Return the [x, y] coordinate for the center point of the cell that contains the specified text.  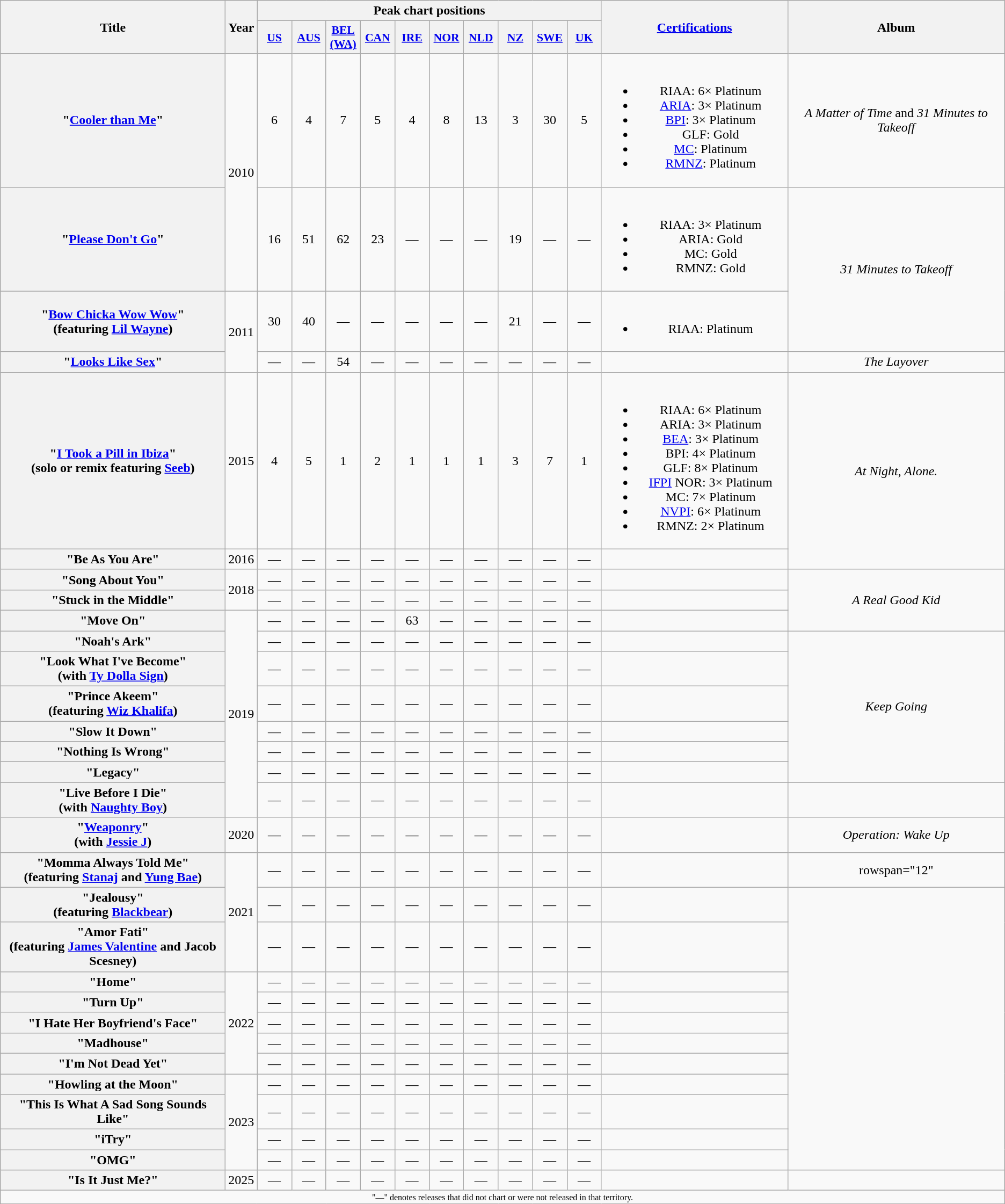
2020 [242, 835]
NOR [447, 38]
Operation: Wake Up [896, 835]
2018 [242, 590]
Peak chart positions [429, 11]
CAN [377, 38]
Certifications [695, 27]
"Nothing Is Wrong" [113, 752]
63 [412, 620]
"Is It Just Me?" [113, 1180]
RIAA: 3× PlatinumARIA: GoldMC: GoldRMNZ: Gold [695, 239]
"Amor Fati" (featuring James Valentine and Jacob Scesney) [113, 947]
UK [584, 38]
2022 [242, 1022]
2021 [242, 912]
"Prince Akeem" (featuring Wiz Khalifa) [113, 703]
SWE [550, 38]
The Layover [896, 362]
"Stuck in the Middle" [113, 600]
16 [274, 239]
"Turn Up" [113, 1002]
"Be As You Are" [113, 559]
"I'm Not Dead Yet" [113, 1063]
NLD [481, 38]
"Legacy" [113, 772]
"Looks Like Sex" [113, 362]
A Real Good Kid [896, 600]
US [274, 38]
2015 [242, 461]
Year [242, 27]
A Matter of Time and 31 Minutes to Takeoff [896, 120]
"Look What I've Become" (with Ty Dolla Sign) [113, 669]
13 [481, 120]
21 [515, 321]
IRE [412, 38]
23 [377, 239]
2025 [242, 1180]
Title [113, 27]
"This Is What A Sad Song Sounds Like" [113, 1112]
"Live Before I Die" (with Naughty Boy) [113, 800]
"I Took a Pill in Ibiza"(solo or remix featuring Seeb) [113, 461]
40 [309, 321]
2011 [242, 332]
"iTry" [113, 1140]
6 [274, 120]
BEL (WA) [343, 38]
51 [309, 239]
"Please Don't Go" [113, 239]
8 [447, 120]
"Madhouse" [113, 1043]
19 [515, 239]
"Home" [113, 982]
"I Hate Her Boyfriend's Face" [113, 1022]
"Weaponry" (with Jessie J) [113, 835]
"Move On" [113, 620]
2019 [242, 714]
2023 [242, 1122]
"Howling at the Moon" [113, 1084]
"Jealousy" (featuring Blackbear) [113, 904]
"Bow Chicka Wow Wow"(featuring Lil Wayne) [113, 321]
62 [343, 239]
NZ [515, 38]
"Song About You" [113, 579]
RIAA: Platinum [695, 321]
rowspan="12" [896, 870]
Album [896, 27]
"—" denotes releases that did not chart or were not released in that territory. [502, 1197]
"Noah's Ark" [113, 641]
AUS [309, 38]
"Momma Always Told Me" (featuring Stanaj and Yung Bae) [113, 870]
"OMG" [113, 1160]
Keep Going [896, 706]
RIAA: 6× PlatinumARIA: 3× PlatinumBPI: 3× PlatinumGLF: GoldMC: PlatinumRMNZ: Platinum [695, 120]
31 Minutes to Takeoff [896, 270]
"Cooler than Me" [113, 120]
2010 [242, 172]
2 [377, 461]
2016 [242, 559]
"Slow It Down" [113, 731]
At Night, Alone. [896, 470]
54 [343, 362]
